Return the [X, Y] coordinate for the center point of the cell that contains the specified text.  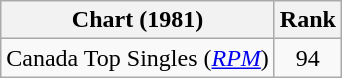
Chart (1981) [138, 20]
Canada Top Singles (RPM) [138, 58]
94 [308, 58]
Rank [308, 20]
